From the cell containing the given text, extract its center point as (X, Y) coordinate. 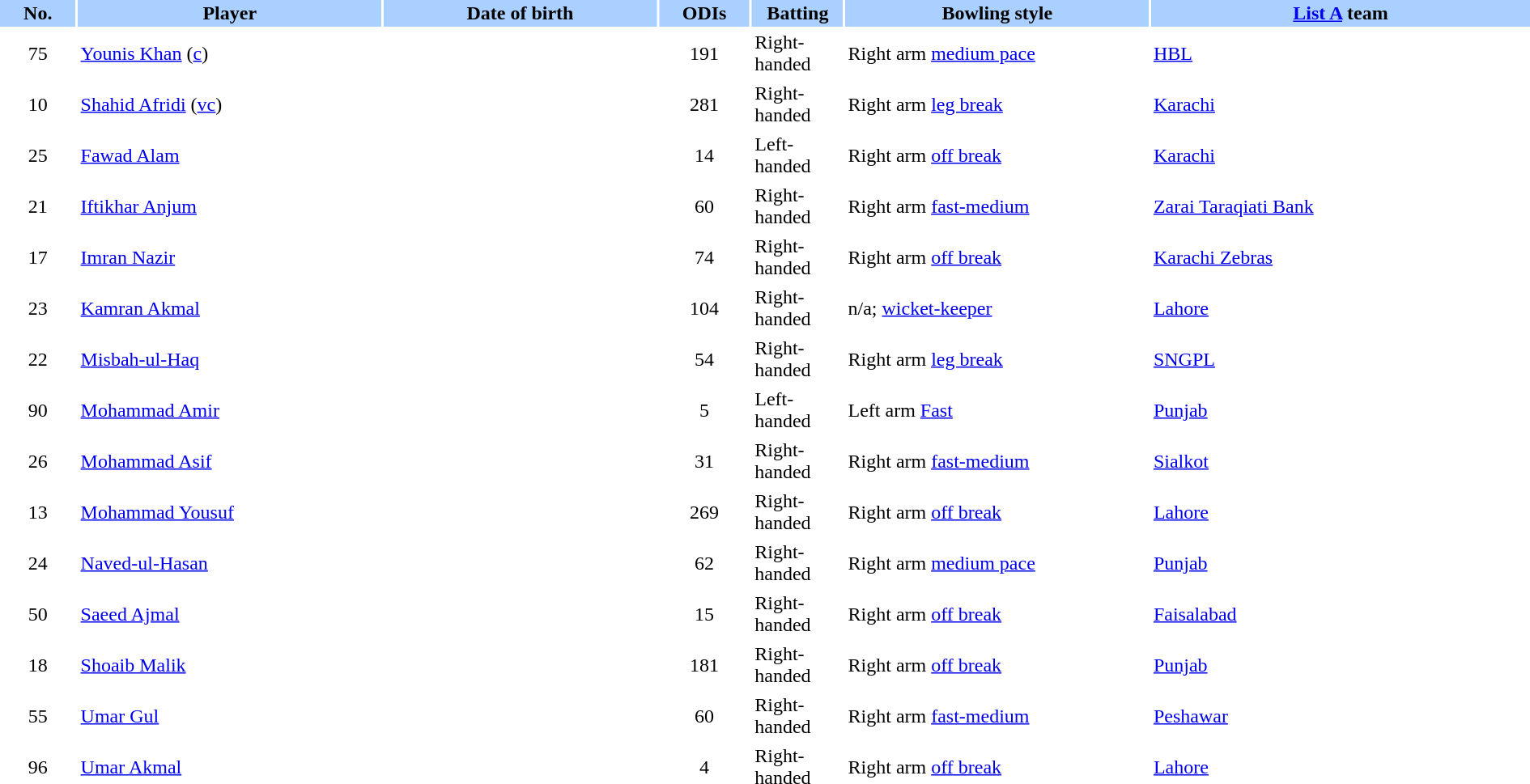
74 (704, 257)
54 (704, 359)
Batting (797, 13)
Date of birth (520, 13)
Peshawar (1341, 716)
Bowling style (997, 13)
15 (704, 614)
22 (38, 359)
18 (38, 665)
23 (38, 308)
SNGPL (1341, 359)
Umar Gul (230, 716)
List A team (1341, 13)
31 (704, 461)
Shahid Afridi (vc) (230, 104)
Fawad Alam (230, 155)
14 (704, 155)
Saeed Ajmal (230, 614)
24 (38, 563)
21 (38, 206)
75 (38, 53)
17 (38, 257)
281 (704, 104)
Mohammad Amir (230, 410)
13 (38, 512)
ODIs (704, 13)
269 (704, 512)
Faisalabad (1341, 614)
181 (704, 665)
90 (38, 410)
191 (704, 53)
Sialkot (1341, 461)
104 (704, 308)
Left arm Fast (997, 410)
55 (38, 716)
10 (38, 104)
Naved-ul-Hasan (230, 563)
Player (230, 13)
Iftikhar Anjum (230, 206)
26 (38, 461)
Kamran Akmal (230, 308)
62 (704, 563)
n/a; wicket-keeper (997, 308)
No. (38, 13)
Mohammad Yousuf (230, 512)
Imran Nazir (230, 257)
Younis Khan (c) (230, 53)
Shoaib Malik (230, 665)
Karachi Zebras (1341, 257)
50 (38, 614)
Mohammad Asif (230, 461)
Misbah-ul-Haq (230, 359)
25 (38, 155)
Zarai Taraqiati Bank (1341, 206)
5 (704, 410)
HBL (1341, 53)
